Scan for the cell matching the given text and deliver its (X, Y) coordinate at center. 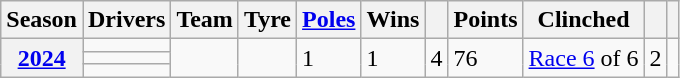
Race 6 of 6 (584, 58)
Drivers (126, 20)
76 (486, 58)
Tyre (267, 20)
Team (205, 20)
Poles (329, 20)
Season (42, 20)
4 (436, 58)
Points (486, 20)
2024 (42, 58)
Wins (393, 20)
Clinched (584, 20)
2 (656, 58)
